Detect which cell encompasses the target text, then output its (x, y) center coordinate. 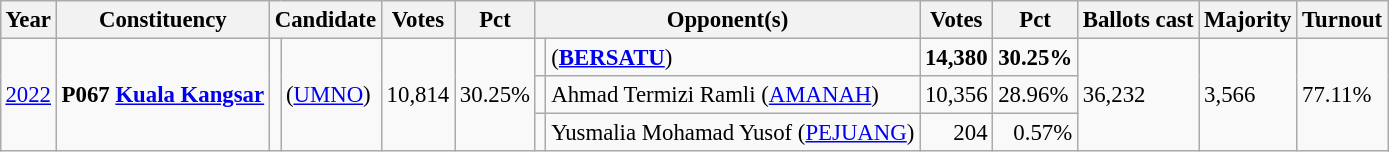
Constituency (162, 20)
0.57% (1036, 133)
(UMNO) (332, 94)
77.11% (1342, 94)
28.96% (1036, 95)
Candidate (325, 20)
Turnout (1342, 20)
204 (956, 133)
Yusmalia Mohamad Yusof (PEJUANG) (733, 133)
Ballots cast (1138, 20)
10,356 (956, 95)
P067 Kuala Kangsar (162, 94)
Year (28, 20)
Ahmad Termizi Ramli (AMANAH) (733, 95)
14,380 (956, 57)
36,232 (1138, 94)
(BERSATU) (733, 57)
10,814 (418, 94)
Opponent(s) (727, 20)
2022 (28, 94)
3,566 (1248, 94)
Majority (1248, 20)
